Search for the cell housing the specified text and yield its (X, Y) center coordinate. 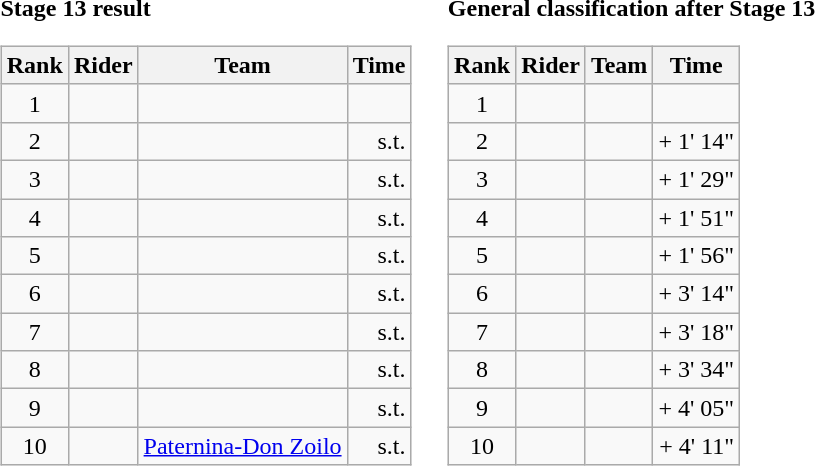
+ 3' 34" (696, 370)
+ 1' 56" (696, 256)
+ 1' 14" (696, 141)
+ 4' 11" (696, 446)
+ 3' 18" (696, 332)
+ 3' 14" (696, 294)
Paternina-Don Zoilo (242, 446)
+ 1' 51" (696, 217)
+ 1' 29" (696, 179)
+ 4' 05" (696, 408)
